Identify which cell holds the provided text, then report its (X, Y) central coordinate. 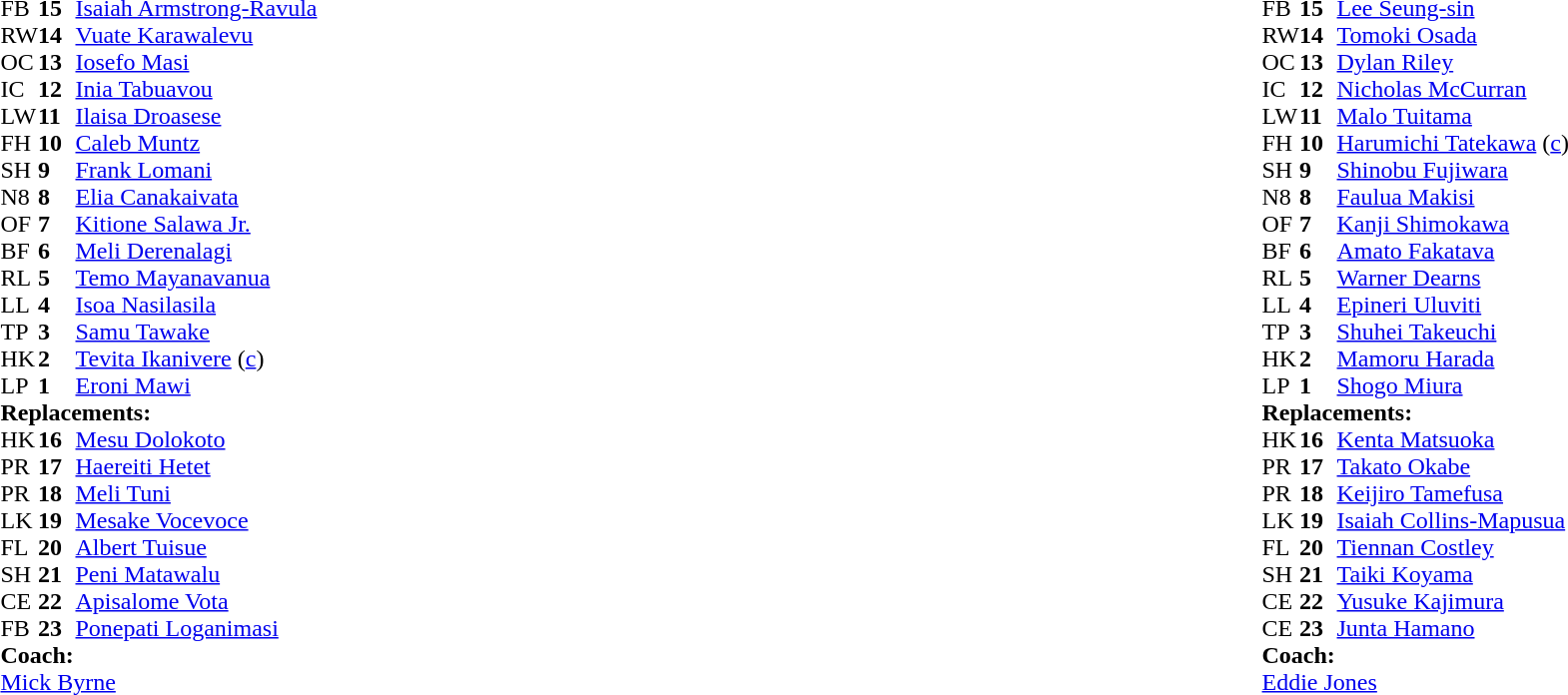
Isoa Nasilasila (197, 306)
Coach: (158, 655)
Haereiti Hetet (197, 467)
Vuate Karawalevu (197, 36)
Mesu Dolokoto (197, 439)
Meli Tuni (197, 493)
Replacements: (158, 413)
Caleb Muntz (197, 144)
Temo Mayanavanua (197, 278)
Elia Canakaivata (197, 198)
Kitione Salawa Jr. (197, 224)
Frank Lomani (197, 170)
Iosefo Masi (197, 62)
Ilaisa Droasese (197, 116)
FB (19, 629)
Peni Matawalu (197, 575)
Meli Derenalagi (197, 252)
Ponepati Loganimasi (197, 629)
Inia Tabuavou (197, 90)
Albert Tuisue (197, 547)
Samu Tawake (197, 332)
Eroni Mawi (197, 385)
Mesake Vocevoce (197, 521)
Apisalome Vota (197, 601)
Tevita Ikanivere (c) (197, 359)
